Extract the [X, Y] coordinate from the center of the cell holding the provided text.  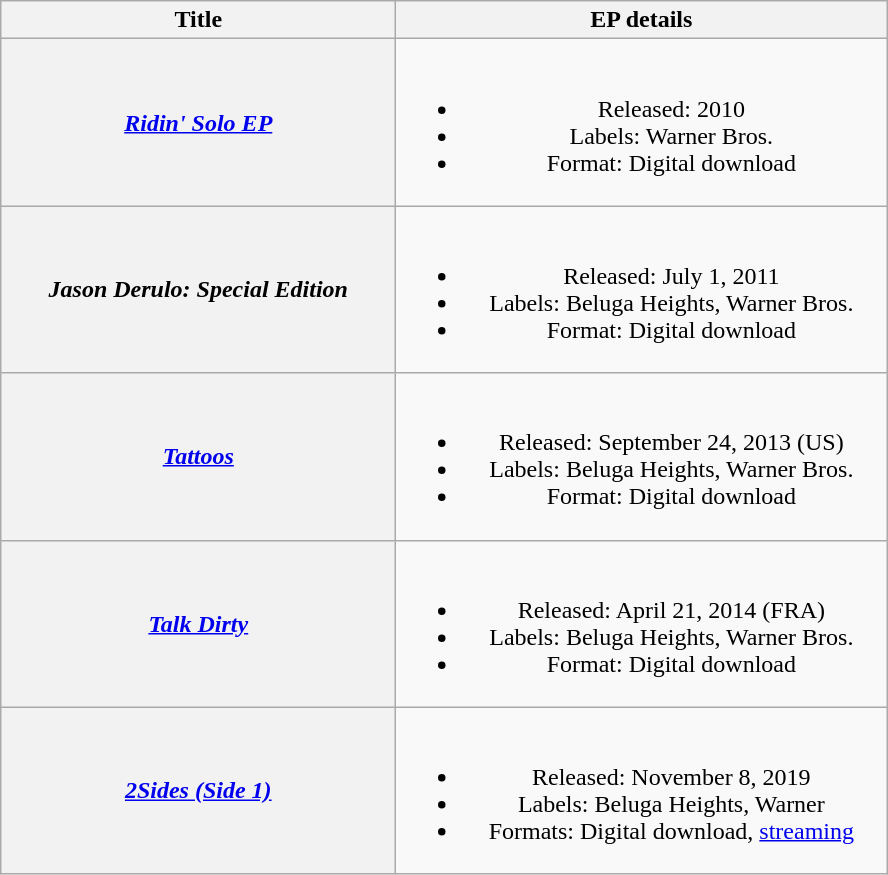
Released: November 8, 2019 Labels: Beluga Heights, WarnerFormats: Digital download, streaming [642, 790]
EP details [642, 20]
Ridin' Solo EP [198, 122]
Released: September 24, 2013 (US)Labels: Beluga Heights, Warner Bros.Format: Digital download [642, 456]
Released: July 1, 2011 Labels: Beluga Heights, Warner Bros.Format: Digital download [642, 290]
Released: 2010Labels: Warner Bros.Format: Digital download [642, 122]
2Sides (Side 1) [198, 790]
Title [198, 20]
Jason Derulo: Special Edition [198, 290]
Tattoos [198, 456]
Talk Dirty [198, 624]
Released: April 21, 2014 (FRA)Labels: Beluga Heights, Warner Bros.Format: Digital download [642, 624]
